Determine the (x, y) coordinate at the center of the cell enclosing the given text.  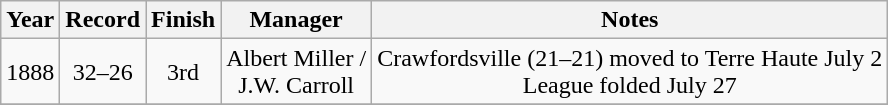
1888 (30, 72)
Year (30, 20)
3rd (184, 72)
Notes (630, 20)
Manager (296, 20)
Albert Miller / J.W. Carroll (296, 72)
Finish (184, 20)
Record (103, 20)
32–26 (103, 72)
Crawfordsville (21–21) moved to Terre Haute July 2League folded July 27 (630, 72)
